Pinpoint the cell where the given text exists, returning its (x, y) midpoint coordinate. 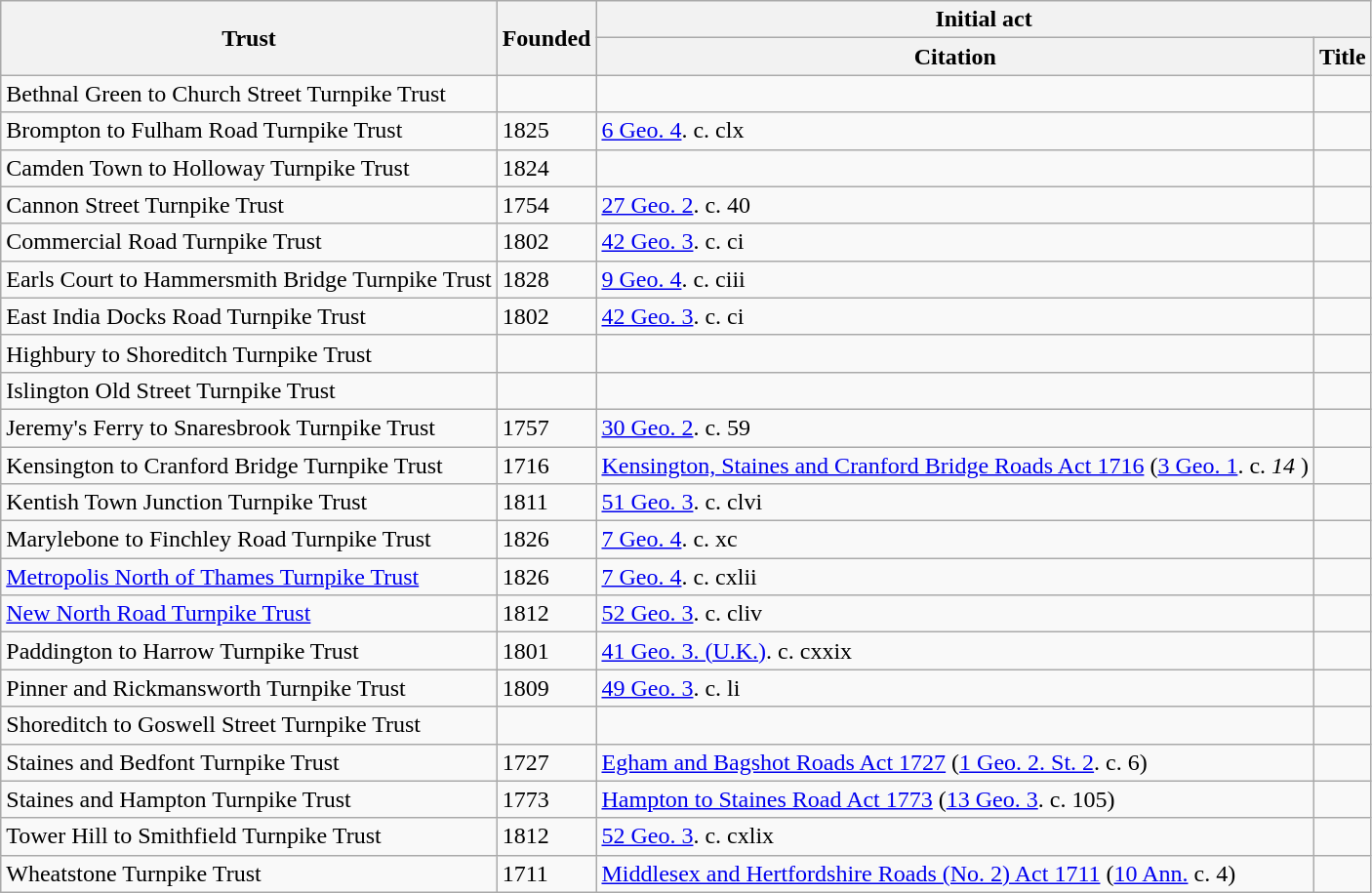
Highbury to Shoreditch Turnpike Trust (249, 353)
1716 (546, 466)
6 Geo. 4. c. clx (955, 131)
East India Docks Road Turnpike Trust (249, 316)
1754 (546, 205)
52 Geo. 3. c. cliv (955, 614)
52 Geo. 3. c. cxlix (955, 836)
Kentish Town Junction Turnpike Trust (249, 503)
1824 (546, 168)
Trust (249, 38)
Kensington to Cranford Bridge Turnpike Trust (249, 466)
Cannon Street Turnpike Trust (249, 205)
1773 (546, 799)
1727 (546, 762)
1811 (546, 503)
1828 (546, 279)
1801 (546, 651)
New North Road Turnpike Trust (249, 614)
Kensington, Staines and Cranford Bridge Roads Act 1716 (3 Geo. 1. c. 14 ) (955, 466)
27 Geo. 2. c. 40 (955, 205)
1825 (546, 131)
Initial act (984, 20)
Hampton to Staines Road Act 1773 (13 Geo. 3. c. 105) (955, 799)
7 Geo. 4. c. xc (955, 540)
Pinner and Rickmansworth Turnpike Trust (249, 688)
Camden Town to Holloway Turnpike Trust (249, 168)
Brompton to Fulham Road Turnpike Trust (249, 131)
Earls Court to Hammersmith Bridge Turnpike Trust (249, 279)
Staines and Bedfont Turnpike Trust (249, 762)
Founded (546, 38)
1809 (546, 688)
Citation (955, 57)
Marylebone to Finchley Road Turnpike Trust (249, 540)
Bethnal Green to Church Street Turnpike Trust (249, 94)
Islington Old Street Turnpike Trust (249, 390)
Paddington to Harrow Turnpike Trust (249, 651)
Metropolis North of Thames Turnpike Trust (249, 577)
9 Geo. 4. c. ciii (955, 279)
Middlesex and Hertfordshire Roads (No. 2) Act 1711 (10 Ann. c. 4) (955, 873)
Jeremy's Ferry to Snaresbrook Turnpike Trust (249, 427)
Wheatstone Turnpike Trust (249, 873)
30 Geo. 2. c. 59 (955, 427)
41 Geo. 3. (U.K.). c. cxxix (955, 651)
1711 (546, 873)
7 Geo. 4. c. cxlii (955, 577)
Title (1343, 57)
1757 (546, 427)
Egham and Bagshot Roads Act 1727 (1 Geo. 2. St. 2. c. 6) (955, 762)
Commercial Road Turnpike Trust (249, 242)
51 Geo. 3. c. clvi (955, 503)
49 Geo. 3. c. li (955, 688)
Tower Hill to Smithfield Turnpike Trust (249, 836)
Staines and Hampton Turnpike Trust (249, 799)
Shoreditch to Goswell Street Turnpike Trust (249, 725)
